For the text-containing cell, return its midpoint in [X, Y] coordinate format. 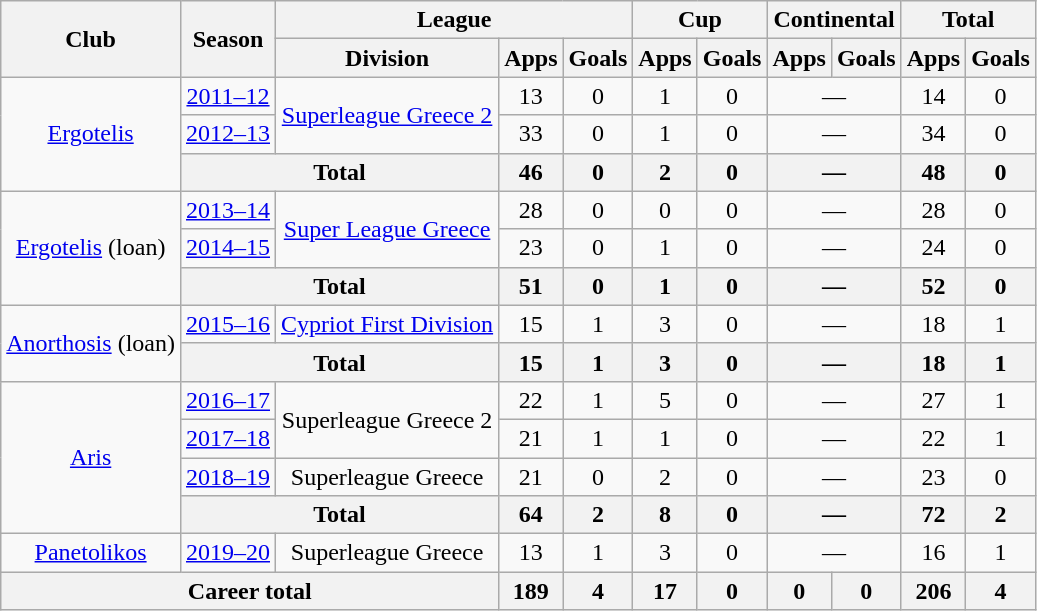
52 [933, 286]
Aris [91, 457]
2011–12 [228, 96]
League [454, 20]
189 [531, 591]
Ergotelis [91, 134]
Anorthosis (loan) [91, 343]
5 [665, 400]
2014–15 [228, 248]
2018–19 [228, 477]
64 [531, 515]
72 [933, 515]
2017–18 [228, 438]
46 [531, 172]
2015–16 [228, 324]
16 [933, 553]
2012–13 [228, 134]
2013–14 [228, 210]
Season [228, 39]
Super League Greece [388, 229]
34 [933, 134]
24 [933, 248]
2016–17 [228, 400]
33 [531, 134]
48 [933, 172]
51 [531, 286]
8 [665, 515]
Club [91, 39]
Division [388, 58]
17 [665, 591]
Cypriot First Division [388, 324]
206 [933, 591]
Continental [834, 20]
Ergotelis (loan) [91, 248]
Career total [250, 591]
14 [933, 96]
Panetolikos [91, 553]
27 [933, 400]
2019–20 [228, 553]
Cup [700, 20]
